Detect which cell encompasses the target text, then output its [X, Y] center coordinate. 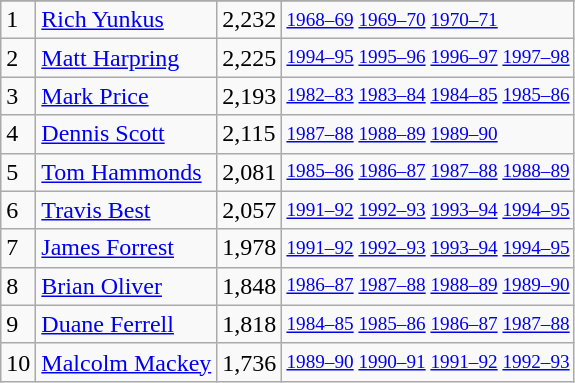
1989–90 1990–91 1991–92 1992–93 [428, 362]
Rich Yunkus [126, 20]
2,115 [250, 134]
1,736 [250, 362]
1,848 [250, 286]
7 [18, 248]
6 [18, 210]
James Forrest [126, 248]
4 [18, 134]
9 [18, 324]
Duane Ferrell [126, 324]
1982–83 1983–84 1984–85 1985–86 [428, 96]
1,818 [250, 324]
1986–87 1987–88 1988–89 1989–90 [428, 286]
1 [18, 20]
1994–95 1995–96 1996–97 1997–98 [428, 58]
Brian Oliver [126, 286]
2,081 [250, 172]
1968–69 1969–70 1970–71 [428, 20]
2,225 [250, 58]
10 [18, 362]
2,057 [250, 210]
Mark Price [126, 96]
2,232 [250, 20]
1,978 [250, 248]
5 [18, 172]
Travis Best [126, 210]
1987–88 1988–89 1989–90 [428, 134]
Dennis Scott [126, 134]
Matt Harpring [126, 58]
Malcolm Mackey [126, 362]
1984–85 1985–86 1986–87 1987–88 [428, 324]
2,193 [250, 96]
8 [18, 286]
3 [18, 96]
Tom Hammonds [126, 172]
2 [18, 58]
1985–86 1986–87 1987–88 1988–89 [428, 172]
